Capture the cell that displays the provided text and extract its (X, Y) central coordinate. 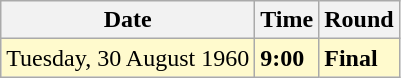
Date (128, 20)
Time (287, 20)
9:00 (287, 58)
Round (359, 20)
Final (359, 58)
Tuesday, 30 August 1960 (128, 58)
